Identify which cell holds the provided text, then report its [X, Y] central coordinate. 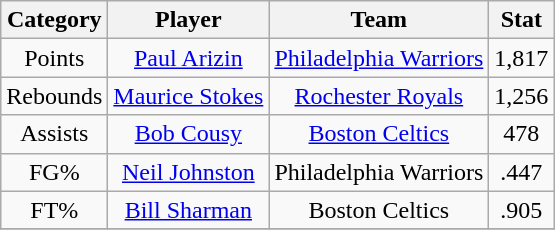
FT% [54, 210]
.447 [522, 172]
Neil Johnston [188, 172]
Rochester Royals [379, 96]
Maurice Stokes [188, 96]
Assists [54, 134]
.905 [522, 210]
Player [188, 20]
478 [522, 134]
Team [379, 20]
Stat [522, 20]
Category [54, 20]
Paul Arizin [188, 58]
Bill Sharman [188, 210]
FG% [54, 172]
Bob Cousy [188, 134]
Points [54, 58]
Rebounds [54, 96]
1,256 [522, 96]
1,817 [522, 58]
